Pinpoint the cell where the given text exists, returning its [x, y] midpoint coordinate. 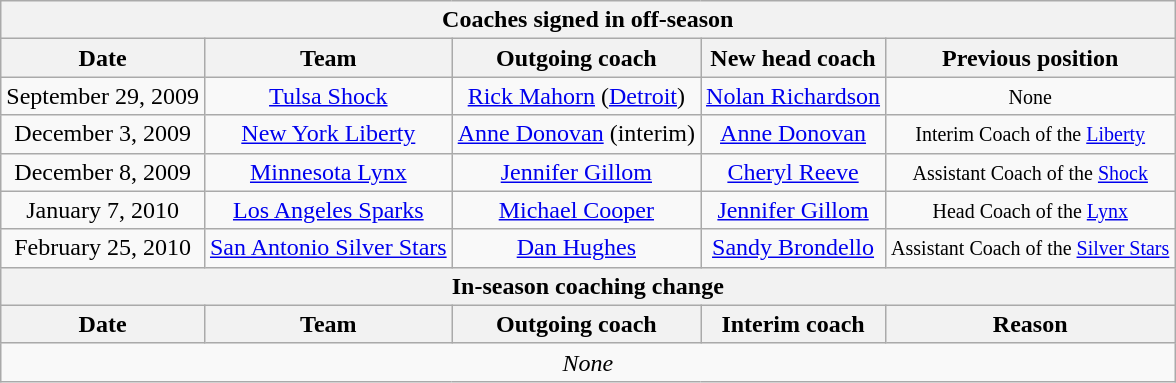
In-season coaching change [588, 286]
December 3, 2009 [103, 134]
Michael Cooper [576, 210]
Sandy Brondello [794, 248]
Rick Mahorn (Detroit) [576, 96]
Assistant Coach of the Shock [1030, 172]
Previous position [1030, 58]
Anne Donovan [794, 134]
September 29, 2009 [103, 96]
Anne Donovan (interim) [576, 134]
January 7, 2010 [103, 210]
Dan Hughes [576, 248]
New York Liberty [328, 134]
Head Coach of the Lynx [1030, 210]
December 8, 2009 [103, 172]
Cheryl Reeve [794, 172]
New head coach [794, 58]
Assistant Coach of the Silver Stars [1030, 248]
Tulsa Shock [328, 96]
Coaches signed in off-season [588, 20]
Nolan Richardson [794, 96]
Interim coach [794, 324]
Los Angeles Sparks [328, 210]
San Antonio Silver Stars [328, 248]
Minnesota Lynx [328, 172]
Reason [1030, 324]
February 25, 2010 [103, 248]
Interim Coach of the Liberty [1030, 134]
